Provide the [x, y] coordinate of the cell's center where the given text is located.  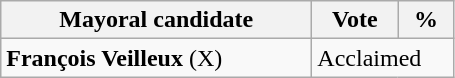
François Veilleux (X) [156, 58]
% [426, 20]
Acclaimed [383, 58]
Mayoral candidate [156, 20]
Vote [355, 20]
